Determine the (x, y) coordinate at the center of the cell enclosing the given text.  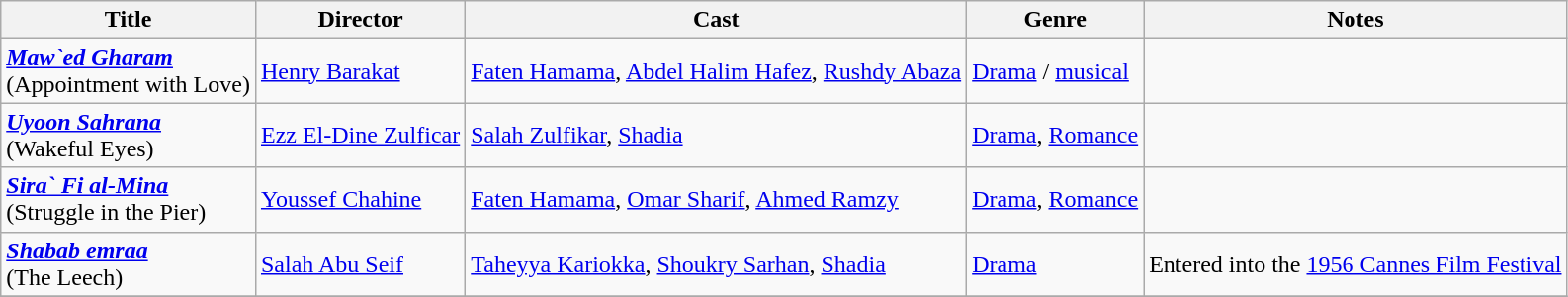
Director (360, 20)
Faten Hamama, Abdel Halim Hafez, Rushdy Abaza (716, 71)
Notes (1355, 20)
Drama (1056, 263)
Drama / musical (1056, 71)
Sira` Fi al-Mina(Struggle in the Pier) (129, 200)
Youssef Chahine (360, 200)
Cast (716, 20)
Taheyya Kariokka, Shoukry Sarhan, Shadia (716, 263)
Genre (1056, 20)
Salah Abu Seif (360, 263)
Maw`ed Gharam(Appointment with Love) (129, 71)
Entered into the 1956 Cannes Film Festival (1355, 263)
Title (129, 20)
Ezz El-Dine Zulficar (360, 135)
Henry Barakat (360, 71)
Uyoon Sahrana(Wakeful Eyes) (129, 135)
Shabab emraa(The Leech) (129, 263)
Faten Hamama, Omar Sharif, Ahmed Ramzy (716, 200)
Salah Zulfikar, Shadia (716, 135)
